For the text-containing cell, return its midpoint in [X, Y] coordinate format. 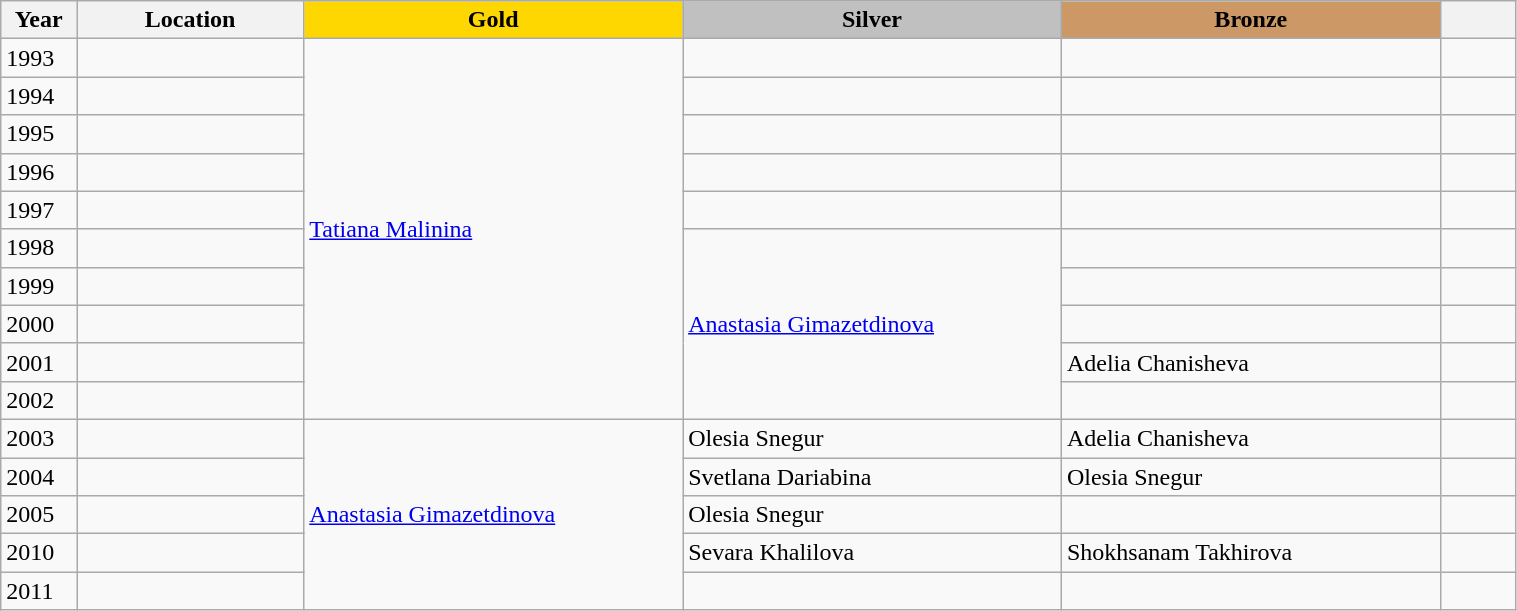
2000 [39, 324]
Sevara Khalilova [872, 553]
Shokhsanam Takhirova [1250, 553]
Tatiana Malinina [494, 230]
2002 [39, 400]
Silver [872, 20]
1993 [39, 58]
Gold [494, 20]
1994 [39, 96]
Svetlana Dariabina [872, 477]
1997 [39, 210]
2010 [39, 553]
2004 [39, 477]
Location [190, 20]
1999 [39, 286]
Bronze [1250, 20]
Year [39, 20]
1995 [39, 134]
2011 [39, 591]
2003 [39, 438]
2001 [39, 362]
1998 [39, 248]
1996 [39, 172]
2005 [39, 515]
